Extract the (X, Y) coordinate from the center of the cell holding the provided text.  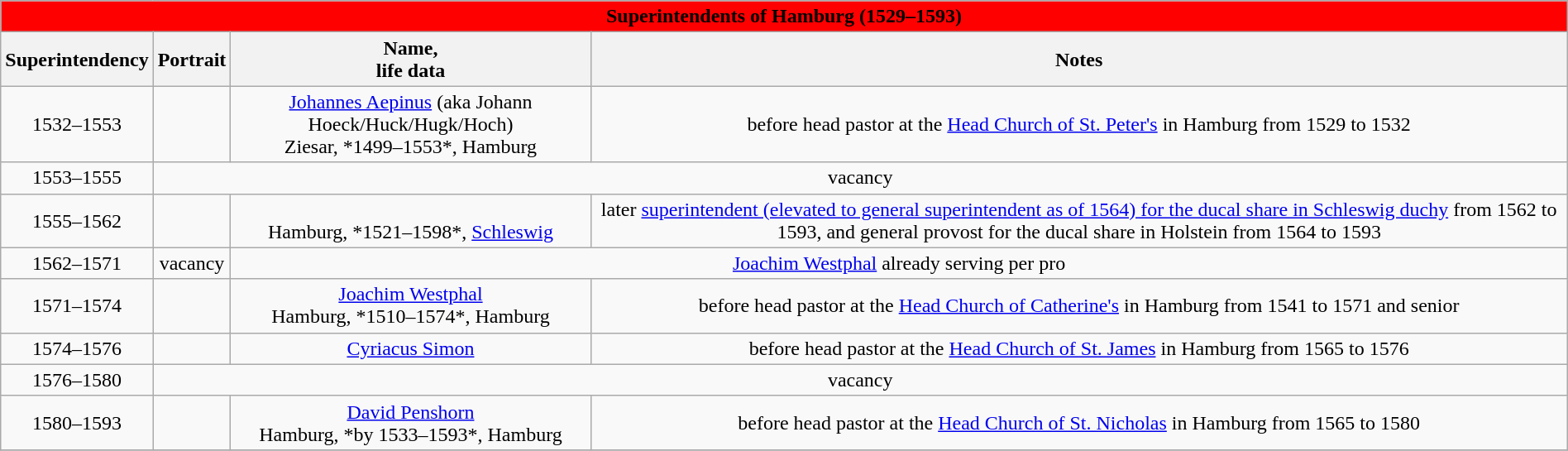
Name, life data (410, 60)
1555–1562 (77, 220)
before head pastor at the Head Church of St. Nicholas in Hamburg from 1565 to 1580 (1078, 422)
Joachim WestphalHamburg, *1510–1574*, Hamburg (410, 306)
1574–1576 (77, 348)
David PenshornHamburg, *by 1533–1593*, Hamburg (410, 422)
before head pastor at the Head Church of St. Peter's in Hamburg from 1529 to 1532 (1078, 124)
1532–1553 (77, 124)
before head pastor at the Head Church of St. James in Hamburg from 1565 to 1576 (1078, 348)
Hamburg, *1521–1598*, Schleswig (410, 220)
1580–1593 (77, 422)
Superintendency (77, 60)
Superintendents of Hamburg (1529–1593) (784, 17)
Portrait (192, 60)
Joachim Westphal already serving per pro (899, 263)
1571–1574 (77, 306)
Notes (1078, 60)
1562–1571 (77, 263)
Cyriacus Simon (410, 348)
Johannes Aepinus (aka Johann Hoeck/Huck/Hugk/Hoch)Ziesar, *1499–1553*, Hamburg (410, 124)
1553–1555 (77, 178)
1576–1580 (77, 380)
before head pastor at the Head Church of Catherine's in Hamburg from 1541 to 1571 and senior (1078, 306)
